Output the [X, Y] coordinate of the center of the cell containing the given text.  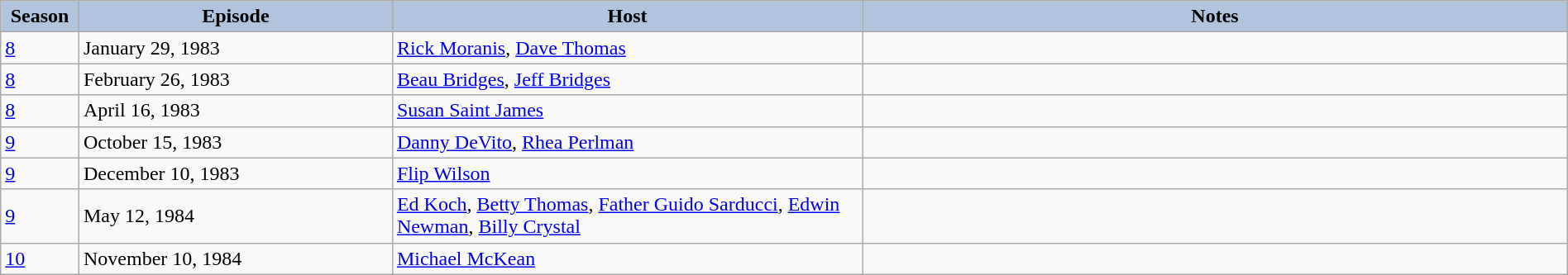
10 [40, 258]
Beau Bridges, Jeff Bridges [627, 79]
Flip Wilson [627, 173]
Susan Saint James [627, 111]
January 29, 1983 [235, 48]
November 10, 1984 [235, 258]
Michael McKean [627, 258]
Episode [235, 17]
Rick Moranis, Dave Thomas [627, 48]
October 15, 1983 [235, 142]
Danny DeVito, Rhea Perlman [627, 142]
Host [627, 17]
May 12, 1984 [235, 216]
December 10, 1983 [235, 173]
April 16, 1983 [235, 111]
Notes [1216, 17]
Season [40, 17]
February 26, 1983 [235, 79]
Ed Koch, Betty Thomas, Father Guido Sarducci, Edwin Newman, Billy Crystal [627, 216]
